Scan for the cell matching the given text and deliver its [X, Y] coordinate at center. 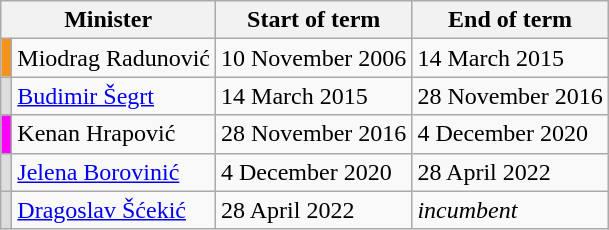
Miodrag Radunović [114, 58]
End of term [510, 20]
Jelena Borovinić [114, 172]
10 November 2006 [314, 58]
Minister [108, 20]
Start of term [314, 20]
incumbent [510, 210]
Dragoslav Šćekić [114, 210]
Budimir Šegrt [114, 96]
Kenan Hrapović [114, 134]
